Return [X, Y] of the center of cell containing provided text 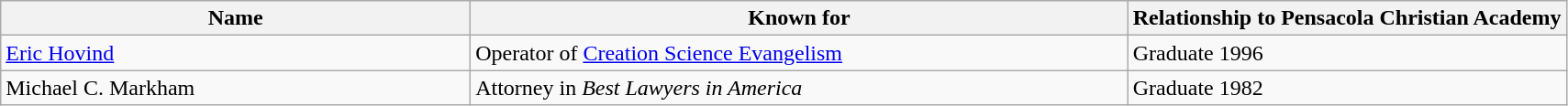
Graduate 1996 [1347, 53]
Known for [800, 18]
Operator of Creation Science Evangelism [800, 53]
Michael C. Markham [236, 88]
Name [236, 18]
Relationship to Pensacola Christian Academy [1347, 18]
Attorney in Best Lawyers in America [800, 88]
Eric Hovind [236, 53]
Graduate 1982 [1347, 88]
